Detect which cell encompasses the target text, then output its (x, y) center coordinate. 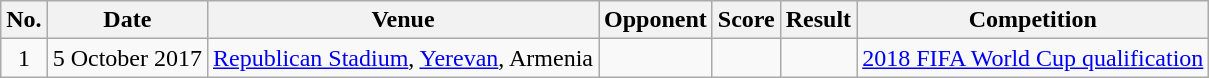
Score (746, 20)
Opponent (656, 20)
Venue (404, 20)
Date (127, 20)
Republican Stadium, Yerevan, Armenia (404, 58)
Competition (1033, 20)
5 October 2017 (127, 58)
No. (24, 20)
2018 FIFA World Cup qualification (1033, 58)
Result (818, 20)
1 (24, 58)
